For the text-containing cell, return its midpoint in [x, y] coordinate format. 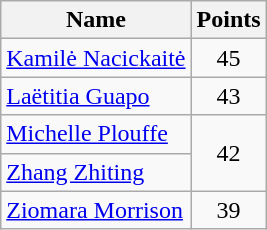
43 [228, 96]
42 [228, 153]
Michelle Plouffe [96, 134]
Laëtitia Guapo [96, 96]
Points [228, 20]
Zhang Zhiting [96, 172]
45 [228, 58]
Kamilė Nacickaitė [96, 58]
Ziomara Morrison [96, 210]
Name [96, 20]
39 [228, 210]
